Output the [x, y] coordinate of the center of the cell containing the given text.  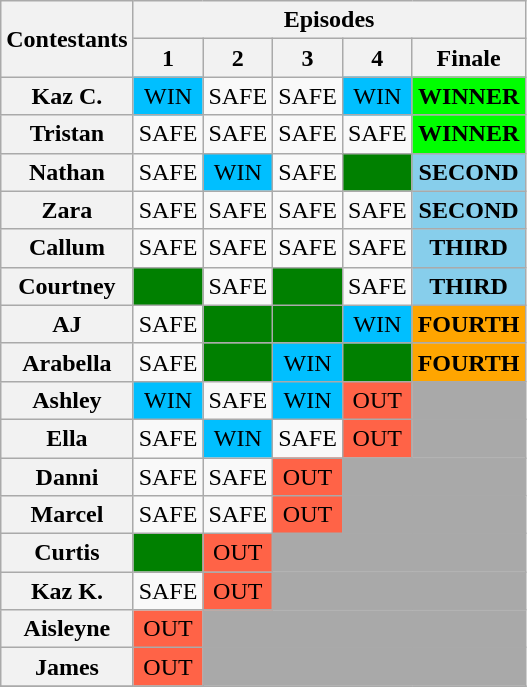
1 [168, 58]
Ashley [67, 400]
Kaz C. [67, 96]
2 [238, 58]
4 [377, 58]
Tristan [67, 134]
Danni [67, 477]
Arabella [67, 362]
James [67, 667]
Marcel [67, 515]
Kaz K. [67, 591]
Aisleyne [67, 629]
Callum [67, 248]
Curtis [67, 553]
Courtney [67, 286]
Contestants [67, 39]
Ella [67, 438]
3 [308, 58]
Zara [67, 210]
Episodes [329, 20]
Finale [468, 58]
AJ [67, 324]
Nathan [67, 172]
